Return the [X, Y] coordinate for the center point of the cell that contains the specified text.  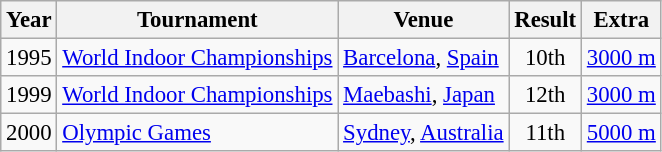
Extra [622, 20]
11th [546, 133]
Maebashi, Japan [424, 95]
2000 [29, 133]
Venue [424, 20]
1999 [29, 95]
10th [546, 58]
1995 [29, 58]
Sydney, Australia [424, 133]
Year [29, 20]
5000 m [622, 133]
Tournament [198, 20]
Result [546, 20]
Barcelona, Spain [424, 58]
12th [546, 95]
Olympic Games [198, 133]
